Output the (X, Y) coordinate of the center of the cell containing the given text.  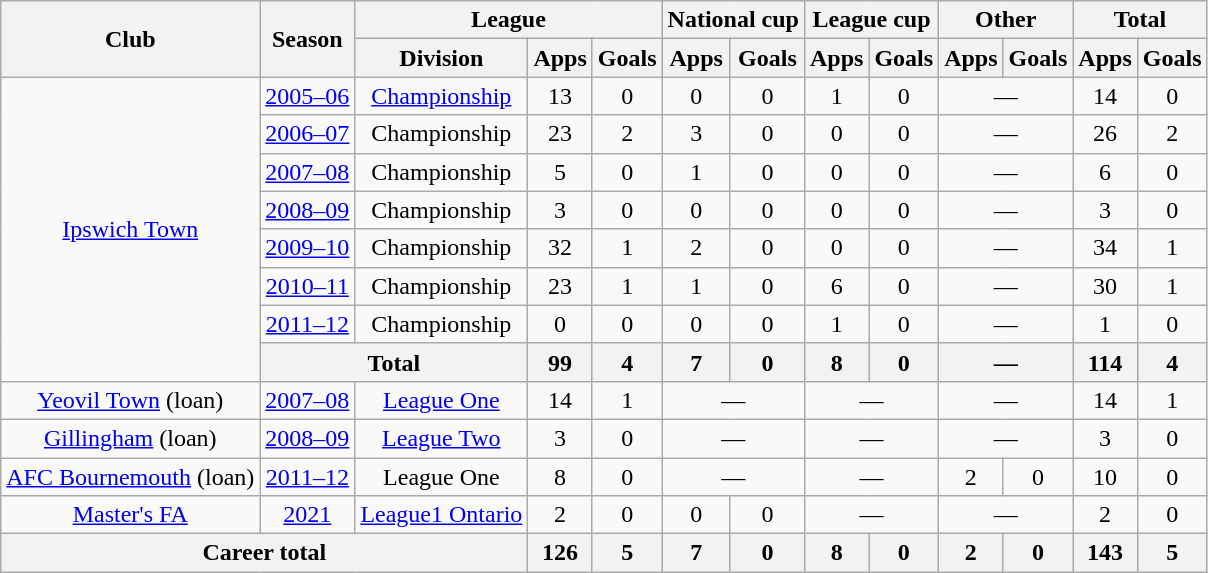
2010–11 (308, 286)
League cup (871, 20)
13 (560, 96)
26 (1105, 134)
Club (130, 39)
99 (560, 362)
Yeovil Town (loan) (130, 400)
2006–07 (308, 134)
Career total (264, 553)
126 (560, 553)
AFC Bournemouth (loan) (130, 477)
34 (1105, 248)
Master's FA (130, 515)
League Two (442, 438)
30 (1105, 286)
143 (1105, 553)
Other (1006, 20)
10 (1105, 477)
Season (308, 39)
2021 (308, 515)
League (508, 20)
League1 Ontario (442, 515)
Gillingham (loan) (130, 438)
114 (1105, 362)
Division (442, 58)
2009–10 (308, 248)
2005–06 (308, 96)
National cup (733, 20)
32 (560, 248)
Ipswich Town (130, 229)
